Detect which cell encompasses the target text, then output its [x, y] center coordinate. 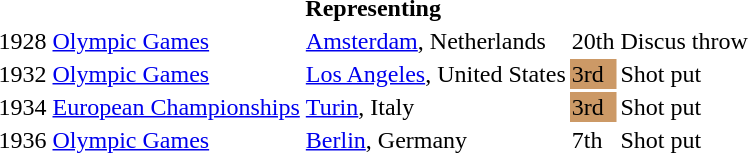
Amsterdam, Netherlands [436, 41]
Los Angeles, United States [436, 74]
20th [593, 41]
European Championships [176, 107]
Turin, Italy [436, 107]
